Detect which cell encompasses the target text, then output its (x, y) center coordinate. 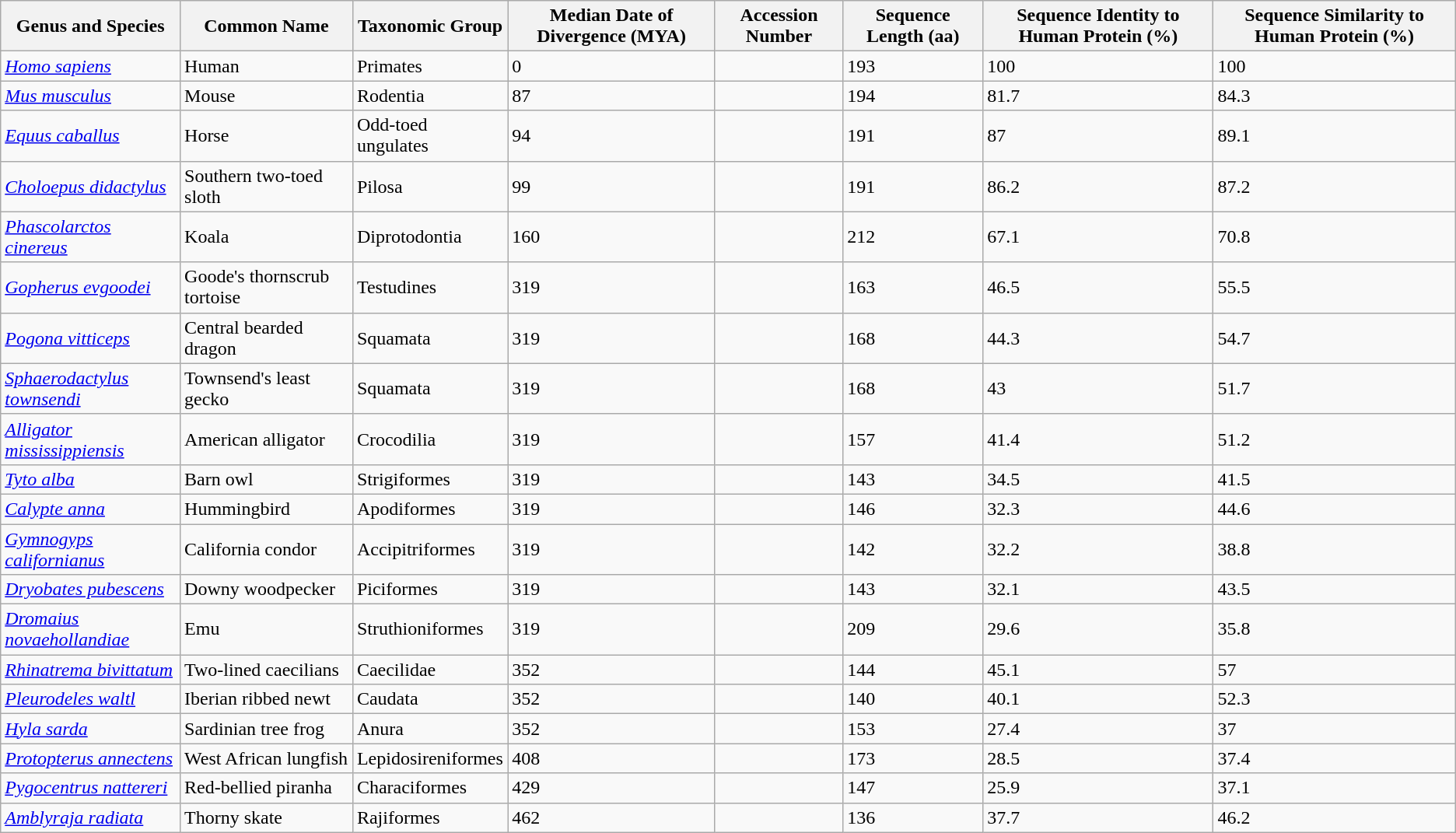
West African lungfish (267, 758)
157 (913, 439)
173 (913, 758)
Gymnogyps californianus (90, 549)
146 (913, 509)
212 (913, 236)
Crocodilia (429, 439)
25.9 (1098, 788)
32.1 (1098, 590)
153 (913, 729)
147 (913, 788)
Accipitriformes (429, 549)
Tyto alba (90, 479)
94 (611, 135)
Strigiformes (429, 479)
Gopherus evgoodei (90, 288)
32.2 (1098, 549)
70.8 (1335, 236)
81.7 (1098, 96)
Koala (267, 236)
160 (611, 236)
57 (1335, 670)
408 (611, 758)
Choloepus didactylus (90, 187)
136 (913, 817)
Median Date of Divergence (MYA) (611, 26)
Odd-toed ungulates (429, 135)
Pleurodeles waltl (90, 699)
Genus and Species (90, 26)
Pilosa (429, 187)
99 (611, 187)
Mus musculus (90, 96)
52.3 (1335, 699)
Rhinatrema bivittatum (90, 670)
55.5 (1335, 288)
Equus caballus (90, 135)
46.5 (1098, 288)
Lepidosireniformes (429, 758)
Downy woodpecker (267, 590)
84.3 (1335, 96)
34.5 (1098, 479)
Red-bellied piranha (267, 788)
Human (267, 66)
27.4 (1098, 729)
38.8 (1335, 549)
Dryobates pubescens (90, 590)
Amblyraja radiata (90, 817)
Mouse (267, 96)
Townsend's least gecko (267, 389)
Anura (429, 729)
Primates (429, 66)
Protopterus annectens (90, 758)
51.2 (1335, 439)
89.1 (1335, 135)
37.7 (1098, 817)
Calypte anna (90, 509)
American alligator (267, 439)
Testudines (429, 288)
Sphaerodactylus townsendi (90, 389)
41.4 (1098, 439)
Characiformes (429, 788)
462 (611, 817)
Common Name (267, 26)
32.3 (1098, 509)
194 (913, 96)
41.5 (1335, 479)
Southern two-toed sloth (267, 187)
Rajiformes (429, 817)
Hummingbird (267, 509)
40.1 (1098, 699)
Sequence Similarity to Human Protein (%) (1335, 26)
Accession Number (779, 26)
44.6 (1335, 509)
Pygocentrus nattereri (90, 788)
Piciformes (429, 590)
Emu (267, 630)
193 (913, 66)
Rodentia (429, 96)
Horse (267, 135)
Caecilidae (429, 670)
Apodiformes (429, 509)
Dromaius novaehollandiae (90, 630)
35.8 (1335, 630)
163 (913, 288)
51.7 (1335, 389)
Sardinian tree frog (267, 729)
429 (611, 788)
Iberian ribbed newt (267, 699)
Struthioniformes (429, 630)
0 (611, 66)
86.2 (1098, 187)
140 (913, 699)
37.4 (1335, 758)
Phascolarctos cinereus (90, 236)
209 (913, 630)
Caudata (429, 699)
28.5 (1098, 758)
Taxonomic Group (429, 26)
Hyla sarda (90, 729)
Two-lined caecilians (267, 670)
Thorny skate (267, 817)
Pogona vitticeps (90, 338)
43 (1098, 389)
California condor (267, 549)
Goode's thornscrub tortoise (267, 288)
46.2 (1335, 817)
54.7 (1335, 338)
Sequence Length (aa) (913, 26)
144 (913, 670)
Homo sapiens (90, 66)
87.2 (1335, 187)
Alligator mississippiensis (90, 439)
43.5 (1335, 590)
Diprotodontia (429, 236)
67.1 (1098, 236)
Central bearded dragon (267, 338)
37.1 (1335, 788)
45.1 (1098, 670)
44.3 (1098, 338)
142 (913, 549)
29.6 (1098, 630)
Sequence Identity to Human Protein (%) (1098, 26)
Barn owl (267, 479)
37 (1335, 729)
